Identify which cell holds the provided text, then report its [X, Y] central coordinate. 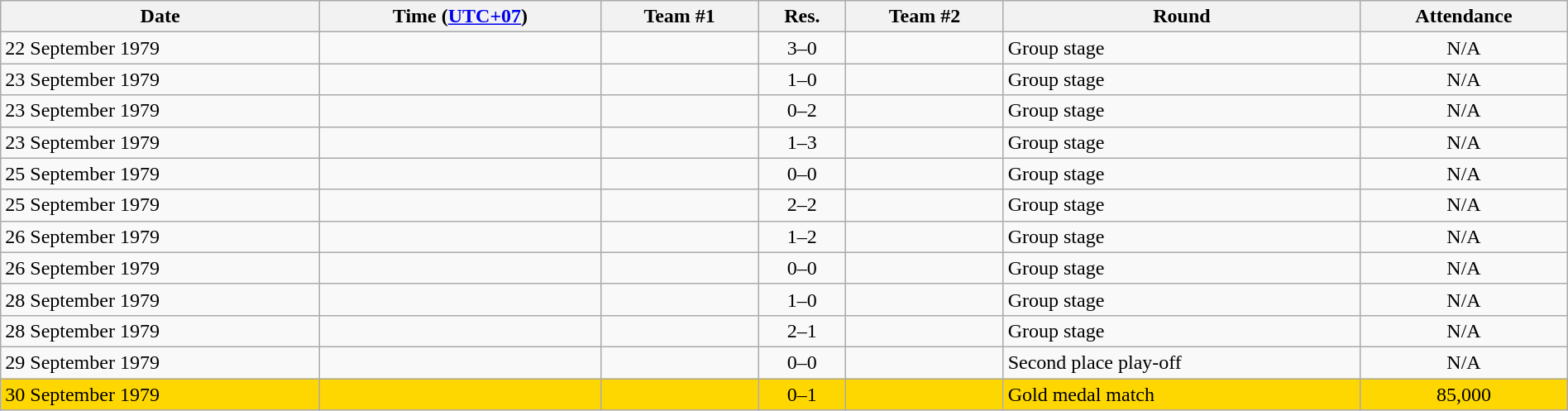
Attendance [1464, 17]
85,000 [1464, 394]
Team #1 [679, 17]
Round [1182, 17]
0–2 [802, 111]
1–2 [802, 237]
Gold medal match [1182, 394]
0–1 [802, 394]
22 September 1979 [160, 48]
Date [160, 17]
Team #2 [925, 17]
Second place play-off [1182, 362]
1–3 [802, 142]
3–0 [802, 48]
29 September 1979 [160, 362]
Time (UTC+07) [460, 17]
Res. [802, 17]
30 September 1979 [160, 394]
2–1 [802, 331]
2–2 [802, 205]
